Detect which cell encompasses the target text, then output its (x, y) center coordinate. 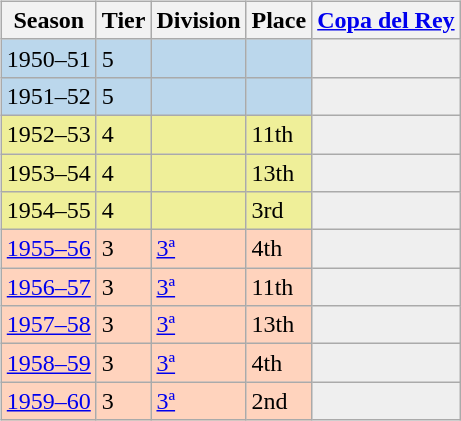
1950–51 (48, 58)
Division (198, 20)
1958–59 (48, 363)
1951–52 (48, 96)
1956–57 (48, 287)
1954–55 (48, 211)
1957–58 (48, 325)
2nd (279, 401)
Place (279, 20)
1955–56 (48, 249)
1953–54 (48, 173)
Season (48, 20)
1959–60 (48, 401)
Copa del Rey (386, 20)
Tier (124, 20)
3rd (279, 211)
1952–53 (48, 134)
